Capture the cell that displays the provided text and extract its (X, Y) central coordinate. 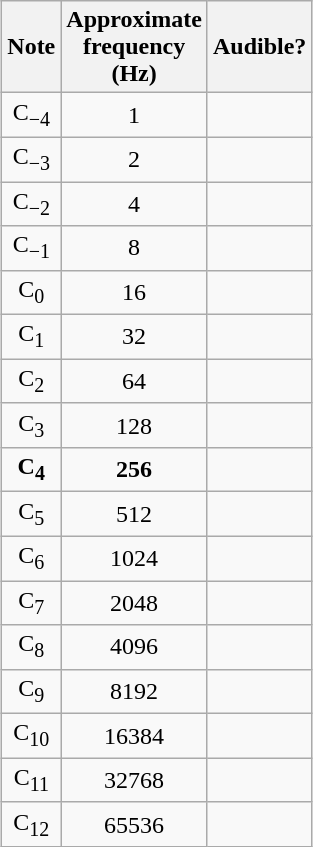
64 (134, 381)
32 (134, 337)
C9 (32, 691)
C7 (32, 603)
512 (134, 514)
C1 (32, 337)
1 (134, 115)
256 (134, 470)
1024 (134, 558)
C11 (32, 780)
128 (134, 425)
2048 (134, 603)
C6 (32, 558)
C12 (32, 824)
C−3 (32, 159)
C4 (32, 470)
C−2 (32, 204)
C0 (32, 292)
Note (32, 47)
C10 (32, 736)
Approximatefrequency(Hz) (134, 47)
8 (134, 248)
C2 (32, 381)
C−1 (32, 248)
C5 (32, 514)
2 (134, 159)
4096 (134, 647)
32768 (134, 780)
8192 (134, 691)
16384 (134, 736)
C3 (32, 425)
Audible? (259, 47)
C8 (32, 647)
65536 (134, 824)
C−4 (32, 115)
16 (134, 292)
4 (134, 204)
